Return the (X, Y) coordinate for the center point of the cell that contains the specified text.  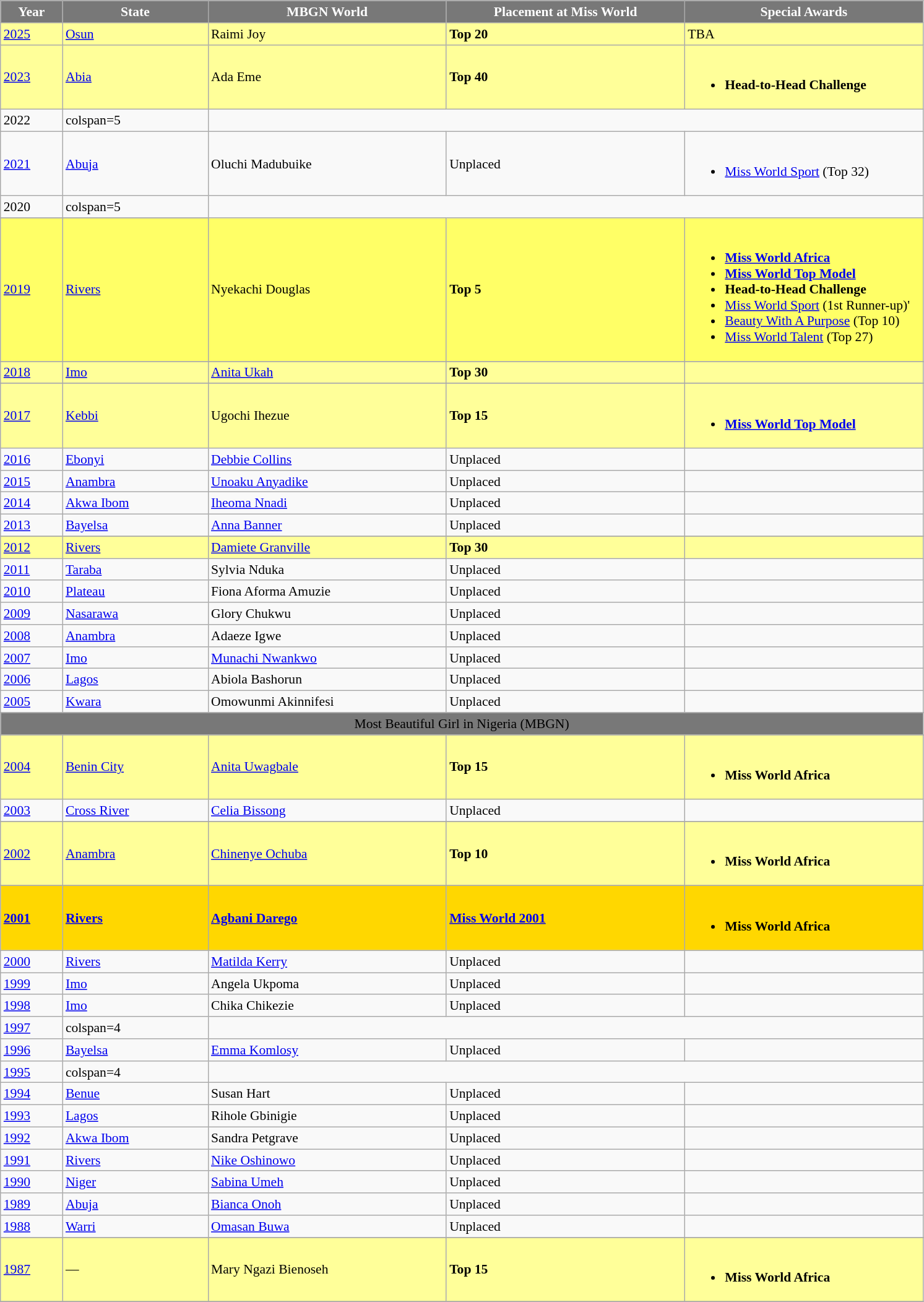
Top 10 (566, 854)
Chika Chikezie (327, 1006)
1991 (32, 1160)
State (135, 12)
1988 (32, 1226)
2011 (32, 570)
Head-to-Head Challenge (803, 77)
Most Beautiful Girl in Nigeria (MBGN) (462, 724)
2023 (32, 77)
2012 (32, 547)
Susan Hart (327, 1094)
Abiola Bashorun (327, 680)
— (135, 1270)
Top 40 (566, 77)
Osun (135, 34)
Agbani Darego (327, 918)
2014 (32, 503)
Oluchi Madubuike (327, 163)
1992 (32, 1139)
Fiona Aforma Amuzie (327, 592)
MBGN World (327, 12)
1989 (32, 1204)
2022 (32, 121)
1993 (32, 1116)
2017 (32, 416)
Angela Ukpoma (327, 984)
2018 (32, 373)
2005 (32, 702)
2020 (32, 207)
2003 (32, 810)
Nike Oshinowo (327, 1160)
Nasarawa (135, 614)
1990 (32, 1183)
2013 (32, 526)
Chinenye Ochuba (327, 854)
2021 (32, 163)
Glory Chukwu (327, 614)
Anita Uwagbale (327, 767)
Miss World 2001 (566, 918)
1997 (32, 1028)
Nyekachi Douglas (327, 290)
1998 (32, 1006)
Kwara (135, 702)
2009 (32, 614)
Year (32, 12)
2006 (32, 680)
TBA (803, 34)
1996 (32, 1050)
Abia (135, 77)
2025 (32, 34)
Unoaku Anyadike (327, 482)
Omowunmi Akinnifesi (327, 702)
Iheoma Nnadi (327, 503)
Matilda Kerry (327, 962)
2016 (32, 459)
Rihole Gbinigie (327, 1116)
Ugochi Ihezue (327, 416)
Warri (135, 1226)
Damiete Granville (327, 547)
2010 (32, 592)
Taraba (135, 570)
Kebbi (135, 416)
2004 (32, 767)
2015 (32, 482)
Miss World AfricaMiss World Top ModelHead-to-Head ChallengeMiss World Sport (1st Runner-up)'Beauty With A Purpose (Top 10)Miss World Talent (Top 27) (803, 290)
Top 5 (566, 290)
2001 (32, 918)
1987 (32, 1270)
Top 20 (566, 34)
2008 (32, 636)
Celia Bissong (327, 810)
2007 (32, 658)
Miss World Sport (Top 32) (803, 163)
Sandra Petgrave (327, 1139)
Adaeze Igwe (327, 636)
Anita Ukah (327, 373)
Mary Ngazi Bienoseh (327, 1270)
Anna Banner (327, 526)
Bianca Onoh (327, 1204)
Debbie Collins (327, 459)
Emma Komlosy (327, 1050)
2002 (32, 854)
Plateau (135, 592)
Sylvia Nduka (327, 570)
Benue (135, 1094)
Placement at Miss World (566, 12)
Ada Eme (327, 77)
Niger (135, 1183)
Sabina Umeh (327, 1183)
Miss World Top Model (803, 416)
1995 (32, 1072)
Ebonyi (135, 459)
1994 (32, 1094)
1999 (32, 984)
Raimi Joy (327, 34)
Omasan Buwa (327, 1226)
Special Awards (803, 12)
Munachi Nwankwo (327, 658)
Cross River (135, 810)
2019 (32, 290)
2000 (32, 962)
Benin City (135, 767)
